Detect which cell encompasses the target text, then output its (x, y) center coordinate. 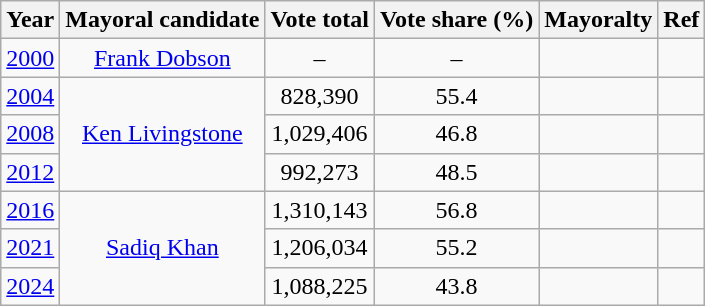
2000 (30, 58)
1,310,143 (320, 210)
1,088,225 (320, 286)
Mayoralty (598, 20)
48.5 (456, 172)
Year (30, 20)
2021 (30, 248)
43.8 (456, 286)
46.8 (456, 134)
Ref (682, 20)
56.8 (456, 210)
Mayoral candidate (162, 20)
2008 (30, 134)
Sadiq Khan (162, 248)
2016 (30, 210)
Frank Dobson (162, 58)
Ken Livingstone (162, 134)
2024 (30, 286)
55.2 (456, 248)
Vote share (%) (456, 20)
55.4 (456, 96)
1,029,406 (320, 134)
2004 (30, 96)
992,273 (320, 172)
2012 (30, 172)
Vote total (320, 20)
1,206,034 (320, 248)
828,390 (320, 96)
